Return [x, y] of the center of cell containing provided text 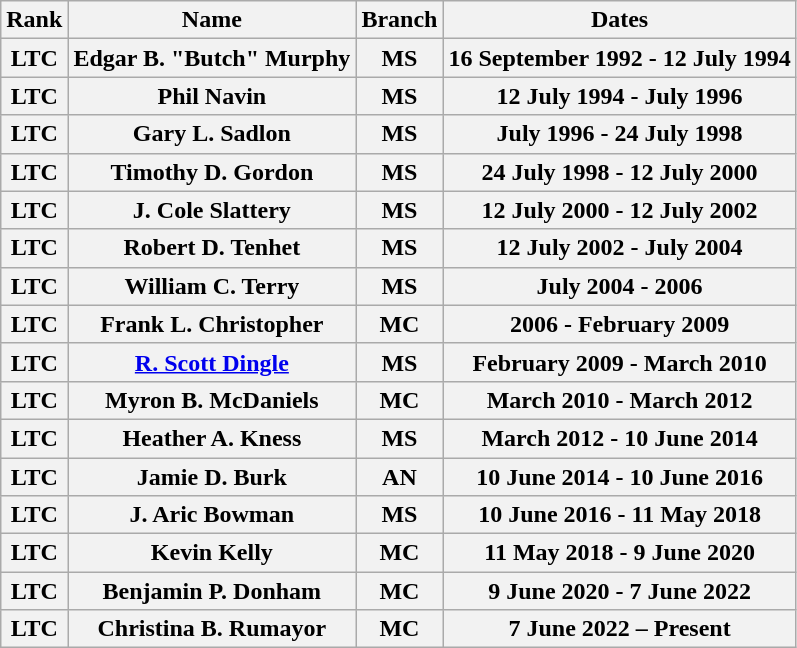
2006 - February 2009 [620, 324]
R. Scott Dingle [212, 362]
12 July 2002 - July 2004 [620, 248]
William C. Terry [212, 286]
Jamie D. Burk [212, 477]
J. Cole Slattery [212, 210]
10 June 2014 - 10 June 2016 [620, 477]
7 June 2022 – Present [620, 629]
12 July 2000 - 12 July 2002 [620, 210]
J. Aric Bowman [212, 515]
Benjamin P. Donham [212, 591]
Branch [400, 20]
Frank L. Christopher [212, 324]
July 2004 - 2006 [620, 286]
Heather A. Kness [212, 438]
Rank [34, 20]
Robert D. Tenhet [212, 248]
12 July 1994 - July 1996 [620, 96]
11 May 2018 - 9 June 2020 [620, 553]
March 2010 - March 2012 [620, 400]
March 2012 - 10 June 2014 [620, 438]
Edgar B. "Butch" Murphy [212, 58]
Gary L. Sadlon [212, 134]
Myron B. McDaniels [212, 400]
Kevin Kelly [212, 553]
Phil Navin [212, 96]
16 September 1992 - 12 July 1994 [620, 58]
Dates [620, 20]
February 2009 - March 2010 [620, 362]
AN [400, 477]
Christina B. Rumayor [212, 629]
24 July 1998 - 12 July 2000 [620, 172]
10 June 2016 - 11 May 2018 [620, 515]
9 June 2020 - 7 June 2022 [620, 591]
Timothy D. Gordon [212, 172]
July 1996 - 24 July 1998 [620, 134]
Name [212, 20]
